Identify which cell holds the provided text, then report its (X, Y) central coordinate. 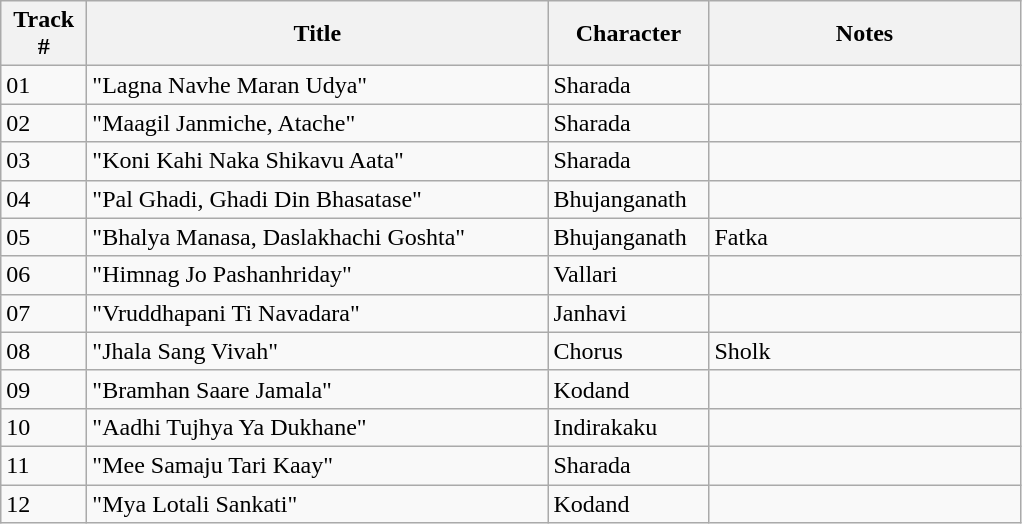
Fatka (864, 237)
"Pal Ghadi, Ghadi Din Bhasatase" (318, 199)
04 (44, 199)
"Lagna Navhe Maran Udya" (318, 85)
Title (318, 34)
"Himnag Jo Pashanhriday" (318, 275)
"Vruddhapani Ti Navadara" (318, 313)
"Maagil Janmiche, Atache" (318, 123)
09 (44, 389)
"Mya Lotali Sankati" (318, 503)
Chorus (628, 351)
06 (44, 275)
Character (628, 34)
Janhavi (628, 313)
"Bhalya Manasa, Daslakhachi Goshta" (318, 237)
05 (44, 237)
"Mee Samaju Tari Kaay" (318, 465)
08 (44, 351)
03 (44, 161)
Notes (864, 34)
07 (44, 313)
10 (44, 427)
12 (44, 503)
02 (44, 123)
Sholk (864, 351)
"Aadhi Tujhya Ya Dukhane" (318, 427)
Track # (44, 34)
Vallari (628, 275)
01 (44, 85)
"Jhala Sang Vivah" (318, 351)
Indirakaku (628, 427)
11 (44, 465)
"Koni Kahi Naka Shikavu Aata" (318, 161)
"Bramhan Saare Jamala" (318, 389)
